For the text-containing cell, return its midpoint in [X, Y] coordinate format. 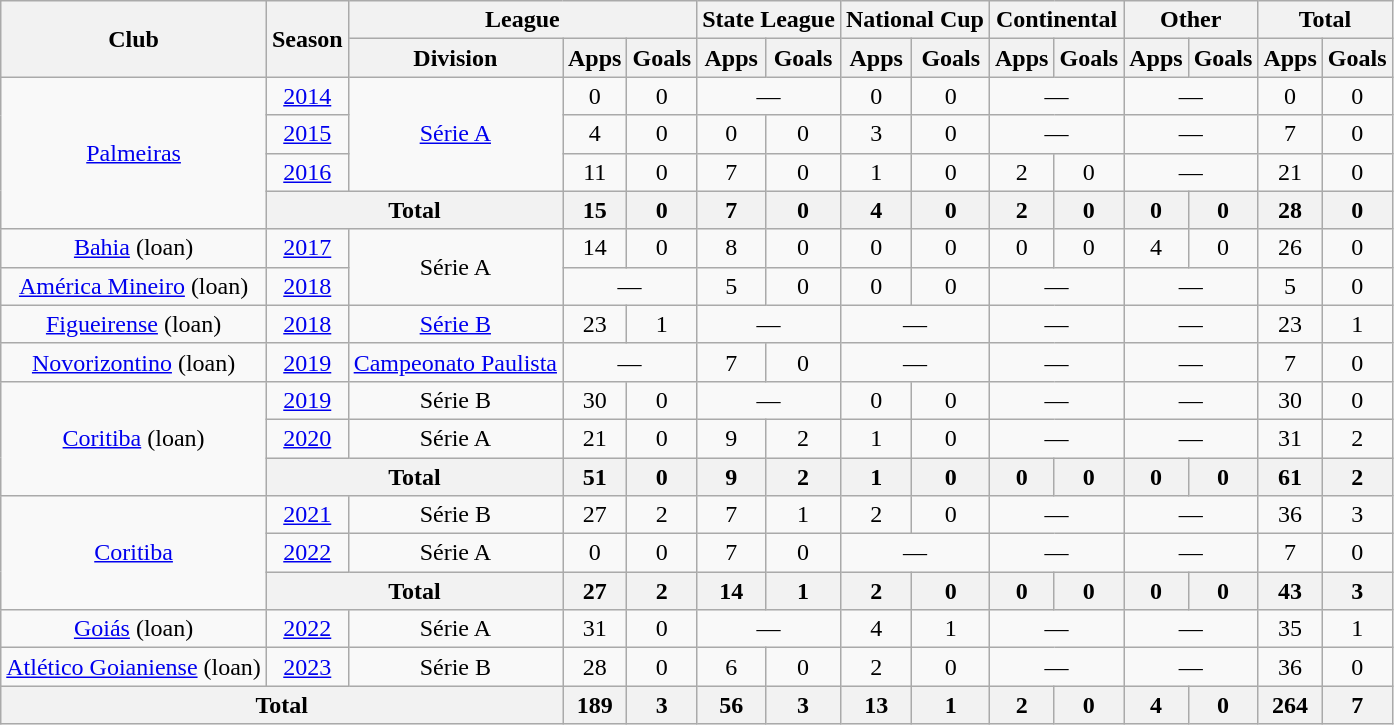
8 [732, 248]
2014 [307, 96]
League [522, 20]
State League [769, 20]
2021 [307, 515]
35 [1290, 629]
Season [307, 39]
Goiás (loan) [134, 629]
Club [134, 39]
2023 [307, 667]
6 [732, 667]
15 [594, 210]
Continental [1057, 20]
2016 [307, 172]
51 [594, 477]
11 [594, 172]
Figueirense (loan) [134, 324]
2020 [307, 438]
2017 [307, 248]
América Mineiro (loan) [134, 286]
2015 [307, 134]
Campeonato Paulista [455, 362]
Palmeiras [134, 153]
Other [1191, 20]
Atlético Goianiense (loan) [134, 667]
Bahia (loan) [134, 248]
43 [1290, 591]
Division [455, 58]
264 [1290, 705]
189 [594, 705]
56 [732, 705]
13 [876, 705]
61 [1290, 477]
Coritiba [134, 553]
26 [1290, 248]
National Cup [914, 20]
Coritiba (loan) [134, 438]
Novorizontino (loan) [134, 362]
